For the text-containing cell, return its midpoint in (X, Y) coordinate format. 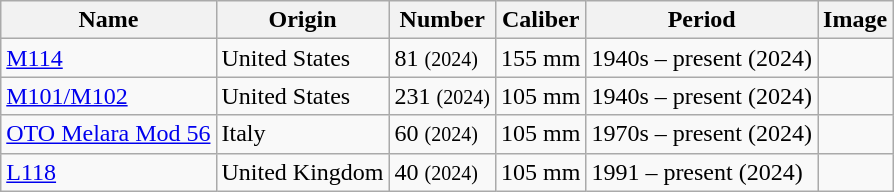
OTO Melara Mod 56 (108, 134)
40 (2024) (442, 172)
M114 (108, 58)
1991 – present (2024) (702, 172)
81 (2024) (442, 58)
60 (2024) (442, 134)
1970s – present (2024) (702, 134)
Caliber (540, 20)
Period (702, 20)
155 mm (540, 58)
Origin (302, 20)
United Kingdom (302, 172)
M101/M102 (108, 96)
Italy (302, 134)
231 (2024) (442, 96)
L118 (108, 172)
Image (856, 20)
Name (108, 20)
Number (442, 20)
